Output the [x, y] coordinate of the center of the cell containing the given text.  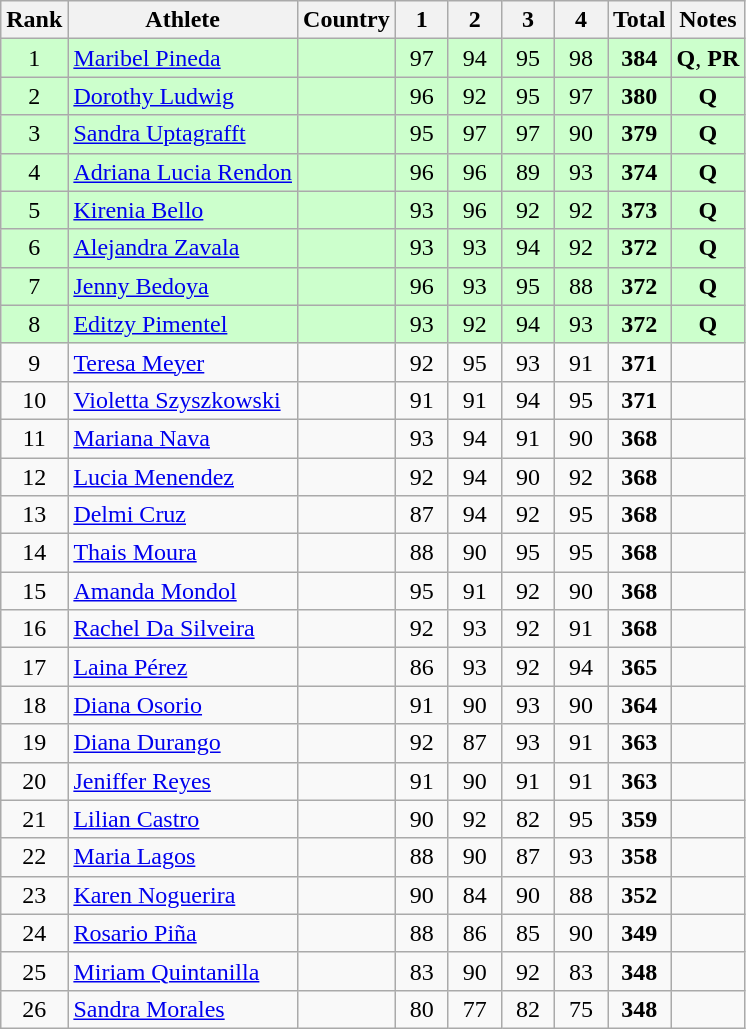
359 [640, 819]
17 [34, 667]
Karen Noguerira [183, 895]
23 [34, 895]
25 [34, 971]
19 [34, 743]
Violetta Szyszkowski [183, 400]
13 [34, 515]
Teresa Meyer [183, 362]
Country [347, 20]
85 [528, 933]
Notes [708, 20]
Mariana Nava [183, 438]
Jeniffer Reyes [183, 781]
Jenny Bedoya [183, 286]
Miriam Quintanilla [183, 971]
98 [580, 58]
Lucia Menendez [183, 477]
Diana Osorio [183, 705]
26 [34, 1009]
9 [34, 362]
Sandra Morales [183, 1009]
14 [34, 553]
Dorothy Ludwig [183, 96]
384 [640, 58]
6 [34, 248]
89 [528, 172]
Q, PR [708, 58]
Delmi Cruz [183, 515]
24 [34, 933]
Amanda Mondol [183, 591]
365 [640, 667]
358 [640, 857]
373 [640, 210]
Adriana Lucia Rendon [183, 172]
10 [34, 400]
Alejandra Zavala [183, 248]
84 [474, 895]
75 [580, 1009]
Maria Lagos [183, 857]
15 [34, 591]
20 [34, 781]
16 [34, 629]
349 [640, 933]
Maribel Pineda [183, 58]
Lilian Castro [183, 819]
352 [640, 895]
Editzy Pimentel [183, 324]
Rosario Piña [183, 933]
21 [34, 819]
Laina Pérez [183, 667]
Sandra Uptagrafft [183, 134]
Rank [34, 20]
77 [474, 1009]
Kirenia Bello [183, 210]
364 [640, 705]
Total [640, 20]
Athlete [183, 20]
7 [34, 286]
18 [34, 705]
11 [34, 438]
8 [34, 324]
Diana Durango [183, 743]
Rachel Da Silveira [183, 629]
5 [34, 210]
374 [640, 172]
379 [640, 134]
380 [640, 96]
12 [34, 477]
Thais Moura [183, 553]
22 [34, 857]
80 [422, 1009]
